Provide the (X, Y) coordinate of the cell's center where the given text is located.  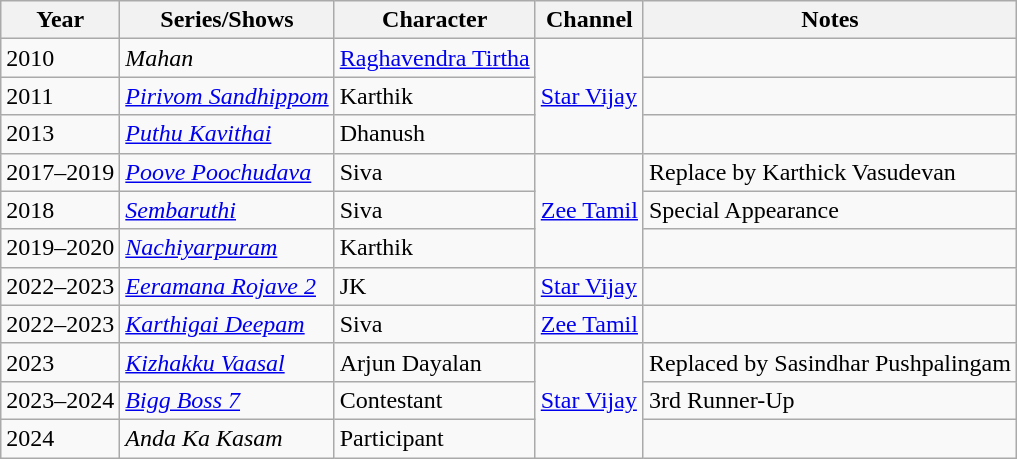
Channel (589, 20)
Raghavendra Tirtha (434, 58)
3rd Runner-Up (830, 400)
Nachiyarpuram (227, 248)
2017–2019 (60, 172)
Arjun Dayalan (434, 362)
Replace by Karthick Vasudevan (830, 172)
Series/Shows (227, 20)
Kizhakku Vaasal (227, 362)
JK (434, 286)
2010 (60, 58)
Year (60, 20)
Eeramana Rojave 2 (227, 286)
Contestant (434, 400)
Special Appearance (830, 210)
Puthu Kavithai (227, 134)
Bigg Boss 7 (227, 400)
2023–2024 (60, 400)
Anda Ka Kasam (227, 438)
Karthigai Deepam (227, 324)
Notes (830, 20)
2024 (60, 438)
Character (434, 20)
Pirivom Sandhippom (227, 96)
2019–2020 (60, 248)
2018 (60, 210)
Mahan (227, 58)
2023 (60, 362)
2013 (60, 134)
Poove Poochudava (227, 172)
Replaced by Sasindhar Pushpalingam (830, 362)
Sembaruthi (227, 210)
Participant (434, 438)
2011 (60, 96)
Dhanush (434, 134)
